From the cell containing the given text, extract its center point as [x, y] coordinate. 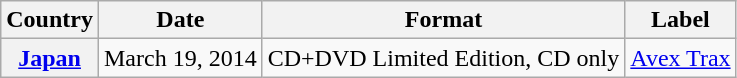
Avex Trax [680, 58]
Label [680, 20]
CD+DVD Limited Edition, CD only [444, 58]
Date [180, 20]
Format [444, 20]
Japan [50, 58]
Country [50, 20]
March 19, 2014 [180, 58]
